Locate the cell with the specified text and output its [x, y] center coordinate. 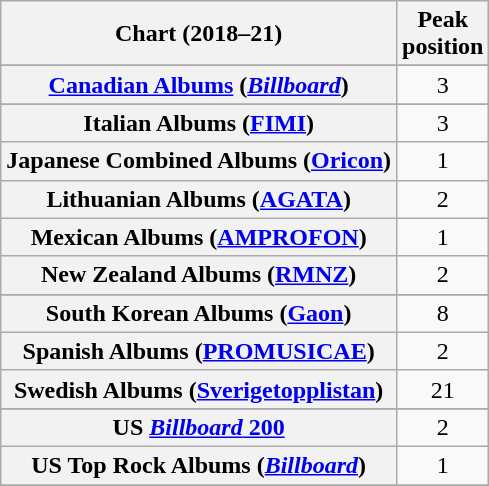
21 [443, 389]
South Korean Albums (Gaon) [199, 313]
8 [443, 313]
Swedish Albums (Sverigetopplistan) [199, 389]
Peak position [443, 34]
Italian Albums (FIMI) [199, 123]
US Billboard 200 [199, 427]
Japanese Combined Albums (Oricon) [199, 161]
Spanish Albums (PROMUSICAE) [199, 351]
Mexican Albums (AMPROFON) [199, 237]
Canadian Albums (Billboard) [199, 85]
Chart (2018–21) [199, 34]
New Zealand Albums (RMNZ) [199, 275]
Lithuanian Albums (AGATA) [199, 199]
US Top Rock Albums (Billboard) [199, 465]
